Identify which cell holds the provided text, then report its [X, Y] central coordinate. 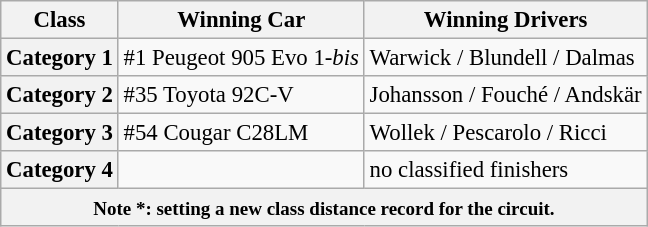
Winning Drivers [506, 20]
Category 3 [60, 133]
Note *: setting a new class distance record for the circuit. [324, 208]
Category 2 [60, 95]
Class [60, 20]
#1 Peugeot 905 Evo 1-bis [241, 58]
#35 Toyota 92C-V [241, 95]
Category 4 [60, 170]
Winning Car [241, 20]
#54 Cougar C28LM [241, 133]
no classified finishers [506, 170]
Warwick / Blundell / Dalmas [506, 58]
Category 1 [60, 58]
Johansson / Fouché / Andskär [506, 95]
Wollek / Pescarolo / Ricci [506, 133]
